Provide the (X, Y) coordinate of the cell's center where the given text is located.  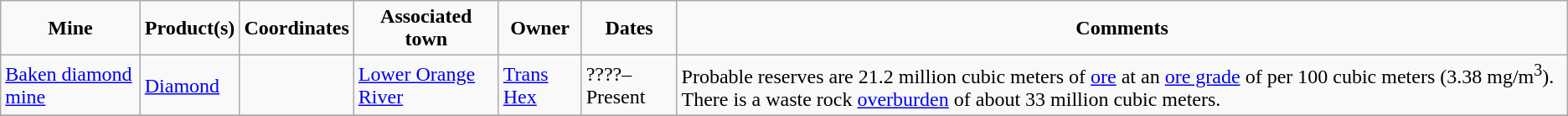
Product(s) (189, 29)
Baken diamond mine (70, 86)
Comments (1122, 29)
Coordinates (297, 29)
Owner (539, 29)
Associated town (426, 29)
Lower Orange River (426, 86)
Dates (629, 29)
Diamond (189, 86)
Mine (70, 29)
Trans Hex (539, 86)
????–Present (629, 86)
